Scan for the cell matching the given text and deliver its [X, Y] coordinate at center. 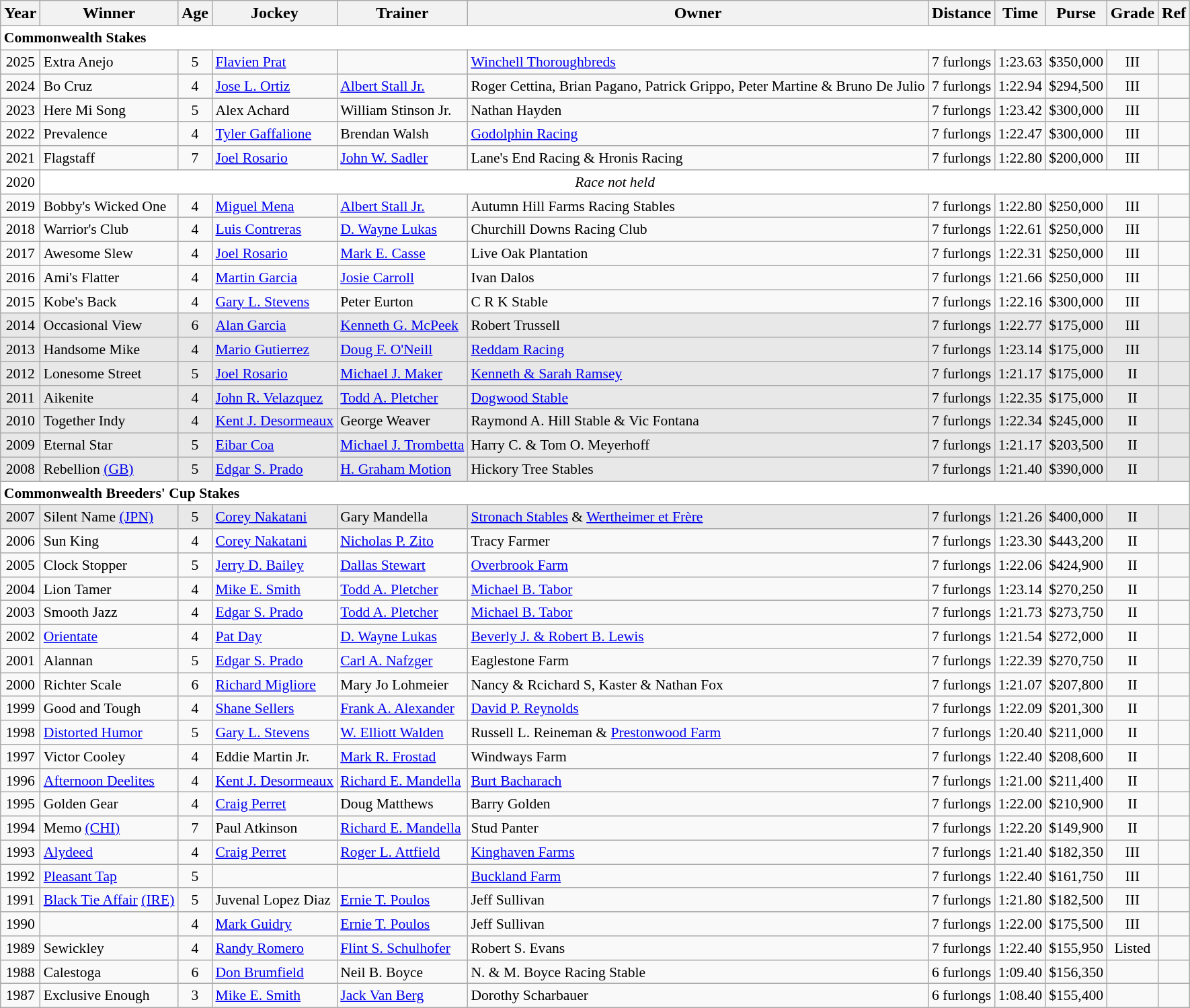
$273,750 [1076, 613]
Here Mi Song [109, 110]
Roger L. Attfield [402, 852]
2006 [20, 541]
Luis Contreras [274, 230]
1:22.94 [1021, 86]
Commonwealth Breeders' Cup Stakes [596, 493]
1:22.31 [1021, 253]
1991 [20, 900]
2018 [20, 230]
Ref [1174, 13]
1:22.35 [1021, 397]
Owner [698, 13]
$270,250 [1076, 589]
Kobe's Back [109, 302]
Together Indy [109, 421]
2003 [20, 613]
2020 [20, 182]
Jose L. Ortiz [274, 86]
$207,800 [1076, 685]
Burt Bacharach [698, 780]
2022 [20, 134]
$350,000 [1076, 62]
2001 [20, 661]
Pleasant Tap [109, 876]
Purse [1076, 13]
Distorted Humor [109, 732]
1:21.54 [1021, 636]
Listed [1132, 948]
Alex Achard [274, 110]
1:22.61 [1021, 230]
Gary Mandella [402, 517]
C R K Stable [698, 302]
1988 [20, 972]
Roger Cettina, Brian Pagano, Patrick Grippo, Peter Martine & Bruno De Julio [698, 86]
Josie Carroll [402, 278]
Doug Matthews [402, 804]
1999 [20, 708]
Black Tie Affair (IRE) [109, 900]
Russell L. Reineman & Prestonwood Farm [698, 732]
Michael J. Maker [402, 374]
2007 [20, 517]
Age [195, 13]
Buckland Farm [698, 876]
2000 [20, 685]
Live Oak Plantation [698, 253]
1995 [20, 804]
Peter Eurton [402, 302]
$208,600 [1076, 757]
Martin Garcia [274, 278]
Mark E. Casse [402, 253]
Alannan [109, 661]
Churchill Downs Racing Club [698, 230]
$175,500 [1076, 924]
Sewickley [109, 948]
Good and Tough [109, 708]
Prevalence [109, 134]
$210,900 [1076, 804]
George Weaver [402, 421]
Lion Tamer [109, 589]
2011 [20, 397]
2025 [20, 62]
Bobby's Wicked One [109, 206]
Memo (CHI) [109, 828]
2008 [20, 469]
Stronach Stables & Wertheimer et Frère [698, 517]
Don Brumfield [274, 972]
$149,900 [1076, 828]
2023 [20, 110]
W. Elliott Walden [402, 732]
Pat Day [274, 636]
1:23.42 [1021, 110]
Kenneth G. McPeek [402, 325]
2013 [20, 349]
2019 [20, 206]
1989 [20, 948]
$161,750 [1076, 876]
Awesome Slew [109, 253]
Flagstaff [109, 158]
Overbrook Farm [698, 565]
1:23.30 [1021, 541]
Windways Farm [698, 757]
Kenneth & Sarah Ramsey [698, 374]
Tracy Farmer [698, 541]
Mark Guidry [274, 924]
Rebellion (GB) [109, 469]
Michael J. Trombetta [402, 445]
Race not held [615, 182]
1:23.63 [1021, 62]
1:22.34 [1021, 421]
$201,300 [1076, 708]
2015 [20, 302]
$182,350 [1076, 852]
2009 [20, 445]
Ami's Flatter [109, 278]
Hickory Tree Stables [698, 469]
Winchell Thoroughbreds [698, 62]
1:20.40 [1021, 732]
2021 [20, 158]
Aikenite [109, 397]
Godolphin Racing [698, 134]
1994 [20, 828]
Miguel Mena [274, 206]
1992 [20, 876]
1:22.77 [1021, 325]
$270,750 [1076, 661]
2017 [20, 253]
2014 [20, 325]
Paul Atkinson [274, 828]
$211,000 [1076, 732]
Nancy & Rcichard S, Kaster & Nathan Fox [698, 685]
1993 [20, 852]
Barry Golden [698, 804]
H. Graham Motion [402, 469]
$390,000 [1076, 469]
1998 [20, 732]
1:22.09 [1021, 708]
Shane Sellers [274, 708]
Kinghaven Farms [698, 852]
Frank A. Alexander [402, 708]
Carl A. Nafzger [402, 661]
2010 [20, 421]
Flint S. Schulhofer [402, 948]
2024 [20, 86]
2005 [20, 565]
$424,900 [1076, 565]
Year [20, 13]
Robert S. Evans [698, 948]
1:21.80 [1021, 900]
Afternoon Deelites [109, 780]
Robert Trussell [698, 325]
$400,000 [1076, 517]
1:21.00 [1021, 780]
$211,400 [1076, 780]
Tyler Gaffalione [274, 134]
Golden Gear [109, 804]
Ivan Dalos [698, 278]
Brendan Walsh [402, 134]
1:08.40 [1021, 996]
Warrior's Club [109, 230]
Clock Stopper [109, 565]
$182,500 [1076, 900]
Flavien Prat [274, 62]
Time [1021, 13]
1987 [20, 996]
David P. Reynolds [698, 708]
3 [195, 996]
N. & M. Boyce Racing Stable [698, 972]
Lane's End Racing & Hronis Racing [698, 158]
1:22.16 [1021, 302]
$203,500 [1076, 445]
$294,500 [1076, 86]
Extra Anejo [109, 62]
Sun King [109, 541]
Lonesome Street [109, 374]
Eternal Star [109, 445]
Exclusive Enough [109, 996]
Occasional View [109, 325]
$443,200 [1076, 541]
Richter Scale [109, 685]
Jerry D. Bailey [274, 565]
Handsome Mike [109, 349]
Stud Panter [698, 828]
1990 [20, 924]
1:22.20 [1021, 828]
Raymond A. Hill Stable & Vic Fontana [698, 421]
Alan Garcia [274, 325]
Nicholas P. Zito [402, 541]
Dogwood Stable [698, 397]
Victor Cooley [109, 757]
Beverly J. & Robert B. Lewis [698, 636]
Calestoga [109, 972]
Mary Jo Lohmeier [402, 685]
1:22.39 [1021, 661]
$155,950 [1076, 948]
Nathan Hayden [698, 110]
1:22.06 [1021, 565]
Dallas Stewart [402, 565]
Jack Van Berg [402, 996]
Neil B. Boyce [402, 972]
Commonwealth Stakes [596, 38]
Randy Romero [274, 948]
1:21.07 [1021, 685]
1997 [20, 757]
Bo Cruz [109, 86]
1:21.26 [1021, 517]
$245,000 [1076, 421]
Grade [1132, 13]
Eibar Coa [274, 445]
Mark R. Frostad [402, 757]
Eaglestone Farm [698, 661]
2002 [20, 636]
Eddie Martin Jr. [274, 757]
Harry C. & Tom O. Meyerhoff [698, 445]
1:22.47 [1021, 134]
Juvenal Lopez Diaz [274, 900]
1:09.40 [1021, 972]
Richard Migliore [274, 685]
$155,400 [1076, 996]
Dorothy Scharbauer [698, 996]
John R. Velazquez [274, 397]
John W. Sadler [402, 158]
$156,350 [1076, 972]
Silent Name (JPN) [109, 517]
Smooth Jazz [109, 613]
1:21.66 [1021, 278]
$272,000 [1076, 636]
1:21.73 [1021, 613]
Winner [109, 13]
Orientate [109, 636]
Distance [961, 13]
Mario Gutierrez [274, 349]
2004 [20, 589]
2012 [20, 374]
Autumn Hill Farms Racing Stables [698, 206]
Reddam Racing [698, 349]
Trainer [402, 13]
Doug F. O'Neill [402, 349]
$200,000 [1076, 158]
2016 [20, 278]
Alydeed [109, 852]
Jockey [274, 13]
1996 [20, 780]
William Stinson Jr. [402, 110]
